Scan for the cell matching the given text and deliver its (x, y) coordinate at center. 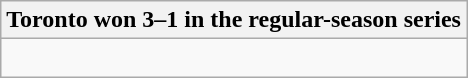
Toronto won 3–1 in the regular-season series (234, 20)
